Locate the cell with the specified text and output its (x, y) center coordinate. 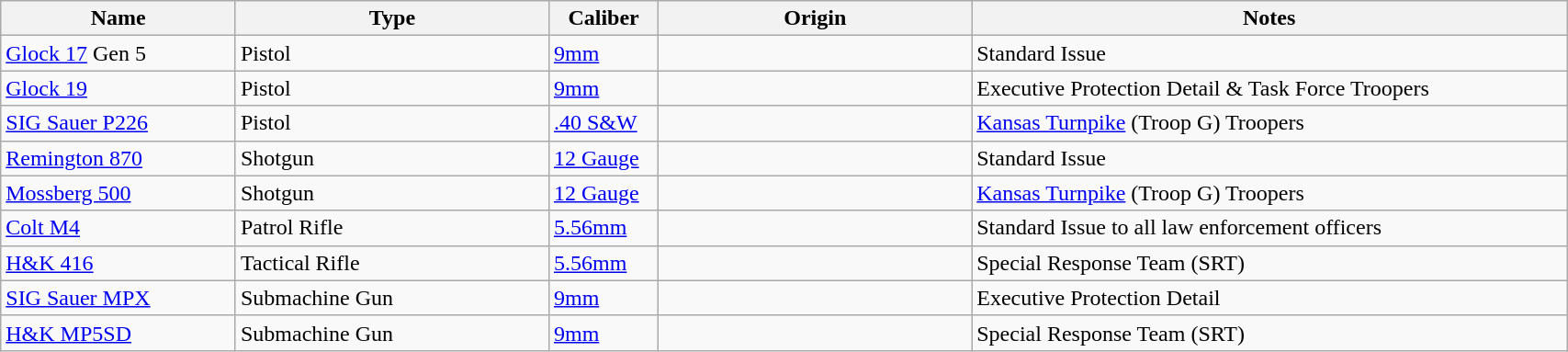
Standard Issue to all law enforcement officers (1269, 228)
Glock 17 Gen 5 (118, 53)
Notes (1269, 18)
Mossberg 500 (118, 193)
Glock 19 (118, 88)
H&K MP5SD (118, 333)
Type (391, 18)
.40 S&W (603, 123)
H&K 416 (118, 263)
SIG Sauer MPX (118, 298)
Remington 870 (118, 158)
Colt M4 (118, 228)
Patrol Rifle (391, 228)
Tactical Rifle (391, 263)
SIG Sauer P226 (118, 123)
Origin (816, 18)
Name (118, 18)
Executive Protection Detail (1269, 298)
Executive Protection Detail & Task Force Troopers (1269, 88)
Caliber (603, 18)
